Search for the cell housing the specified text and yield its (x, y) center coordinate. 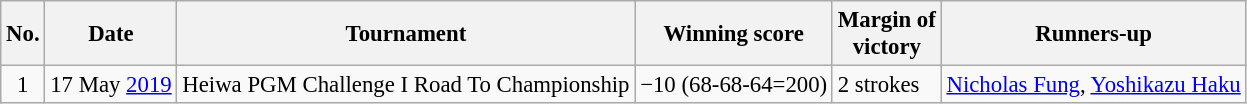
Heiwa PGM Challenge I Road To Championship (406, 85)
2 strokes (886, 85)
17 May 2019 (111, 85)
Date (111, 34)
Nicholas Fung, Yoshikazu Haku (1094, 85)
No. (23, 34)
−10 (68-68-64=200) (734, 85)
Winning score (734, 34)
Runners-up (1094, 34)
Margin ofvictory (886, 34)
1 (23, 85)
Tournament (406, 34)
